Scan for the cell matching the given text and deliver its (X, Y) coordinate at center. 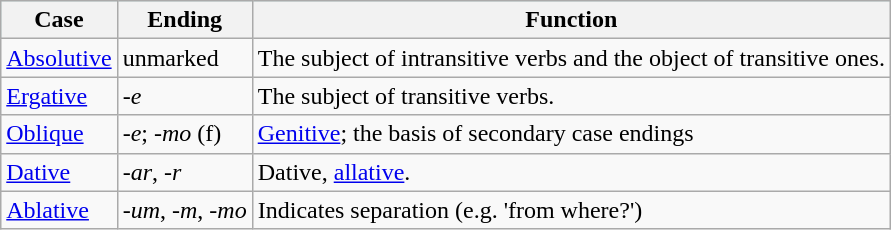
Case (59, 20)
Oblique (59, 134)
Genitive; the basis of secondary case endings (571, 134)
Indicates separation (e.g. 'from where?') (571, 210)
-e; -mo (f) (184, 134)
The subject of transitive verbs. (571, 96)
-um, -m, -mo (184, 210)
The subject of intransitive verbs and the object of transitive ones. (571, 58)
Dative (59, 172)
Absolutive (59, 58)
-ar, -r (184, 172)
Function (571, 20)
Ergative (59, 96)
Ending (184, 20)
-e (184, 96)
unmarked (184, 58)
Dative, allative. (571, 172)
Ablative (59, 210)
